Output the (X, Y) coordinate of the center of the cell containing the given text.  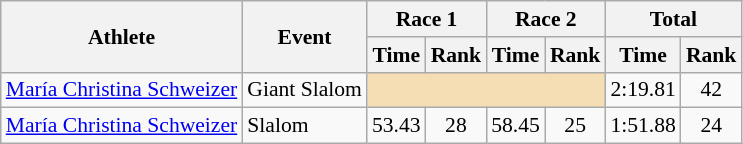
42 (712, 90)
Athlete (122, 36)
1:51.88 (642, 126)
58.45 (516, 126)
Event (304, 36)
Giant Slalom (304, 90)
28 (456, 126)
Slalom (304, 126)
25 (576, 126)
53.43 (396, 126)
24 (712, 126)
2:19.81 (642, 90)
Race 1 (426, 19)
Total (673, 19)
Race 2 (546, 19)
